Capture the cell that displays the provided text and extract its [X, Y] central coordinate. 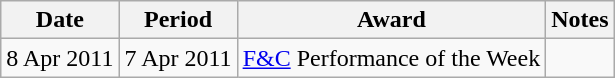
Award [392, 20]
Period [178, 20]
Date [60, 20]
7 Apr 2011 [178, 58]
F&C Performance of the Week [392, 58]
8 Apr 2011 [60, 58]
Notes [580, 20]
